Pinpoint the cell where the given text exists, returning its (x, y) midpoint coordinate. 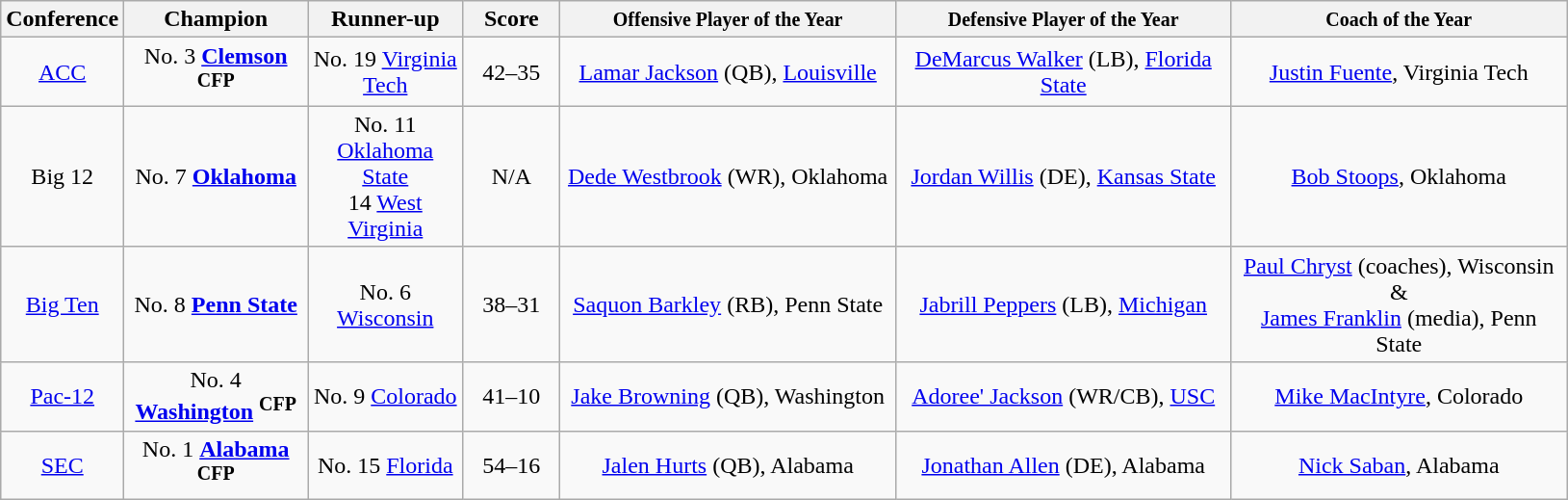
Dede Westbrook (WR), Oklahoma (728, 176)
Defensive Player of the Year (1063, 19)
54–16 (512, 465)
Paul Chryst (coaches), Wisconsin & James Franklin (media), Penn State (1400, 304)
38–31 (512, 304)
41–10 (512, 396)
Offensive Player of the Year (728, 19)
Adoree' Jackson (WR/CB), USC (1063, 396)
Big Ten (63, 304)
Nick Saban, Alabama (1400, 465)
Big 12 (63, 176)
No. 8 Penn State (216, 304)
SEC (63, 465)
Justin Fuente, Virginia Tech (1400, 72)
Mike MacIntyre, Colorado (1400, 396)
Saquon Barkley (RB), Penn State (728, 304)
DeMarcus Walker (LB), Florida State (1063, 72)
No. 11 Oklahoma State14 West Virginia (385, 176)
Jake Browning (QB), Washington (728, 396)
N/A (512, 176)
Champion (216, 19)
No. 15 Florida (385, 465)
ACC (63, 72)
Jonathan Allen (DE), Alabama (1063, 465)
Score (512, 19)
Jordan Willis (DE), Kansas State (1063, 176)
No. 6 Wisconsin (385, 304)
No. 9 Colorado (385, 396)
Jabrill Peppers (LB), Michigan (1063, 304)
No. 7 Oklahoma (216, 176)
No. 3 Clemson CFP (216, 72)
Pac-12 (63, 396)
No. 19 Virginia Tech (385, 72)
Jalen Hurts (QB), Alabama (728, 465)
No. 4 Washington CFP (216, 396)
Lamar Jackson (QB), Louisville (728, 72)
Bob Stoops, Oklahoma (1400, 176)
42–35 (512, 72)
Runner-up (385, 19)
No. 1 Alabama CFP (216, 465)
Coach of the Year (1400, 19)
Conference (63, 19)
